Detect which cell encompasses the target text, then output its (X, Y) center coordinate. 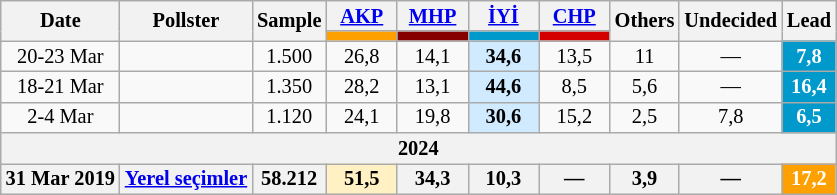
5,6 (645, 86)
Date (60, 20)
58.212 (289, 178)
15,2 (574, 118)
13,1 (432, 86)
44,6 (504, 86)
11 (645, 56)
18-21 Mar (60, 86)
30,6 (504, 118)
17,2 (809, 178)
Others (645, 20)
Undecided (730, 20)
51,5 (362, 178)
3,9 (645, 178)
34,3 (432, 178)
6,5 (809, 118)
1.120 (289, 118)
31 Mar 2019 (60, 178)
Sample (289, 20)
16,4 (809, 86)
34,6 (504, 56)
19,8 (432, 118)
Lead (809, 20)
MHP (432, 16)
Yerel seçimler (186, 178)
Pollster (186, 20)
CHP (574, 16)
1.500 (289, 56)
24,1 (362, 118)
2,5 (645, 118)
AKP (362, 16)
13,5 (574, 56)
2024 (418, 148)
14,1 (432, 56)
20-23 Mar (60, 56)
İYİ (504, 16)
8,5 (574, 86)
1.350 (289, 86)
28,2 (362, 86)
10,3 (504, 178)
26,8 (362, 56)
2-4 Mar (60, 118)
